Identify which cell holds the provided text, then report its (x, y) central coordinate. 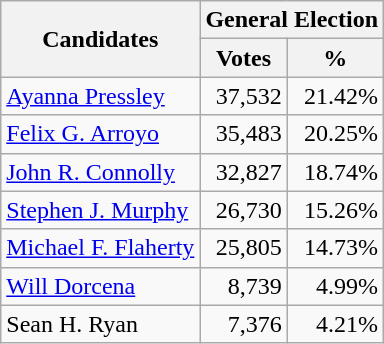
Will Dorcena (100, 286)
26,730 (244, 210)
General Election (292, 20)
Ayanna Pressley (100, 96)
Felix G. Arroyo (100, 134)
35,483 (244, 134)
Sean H. Ryan (100, 324)
32,827 (244, 172)
% (335, 58)
Michael F. Flaherty (100, 248)
7,376 (244, 324)
Votes (244, 58)
15.26% (335, 210)
25,805 (244, 248)
20.25% (335, 134)
4.99% (335, 286)
Stephen J. Murphy (100, 210)
37,532 (244, 96)
14.73% (335, 248)
John R. Connolly (100, 172)
18.74% (335, 172)
8,739 (244, 286)
Candidates (100, 39)
4.21% (335, 324)
21.42% (335, 96)
